Return [x, y] of the center of cell containing provided text 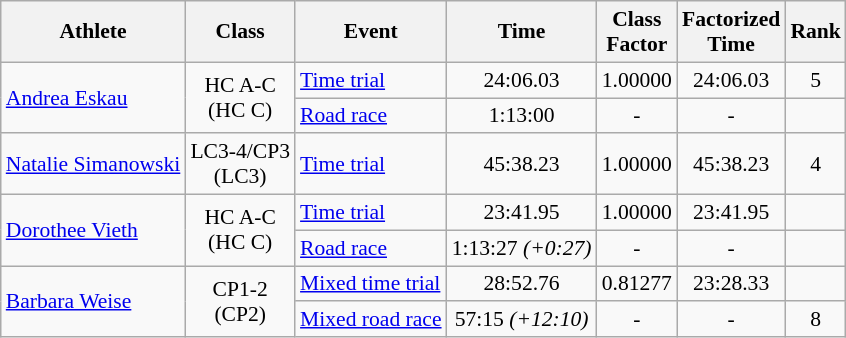
Class [240, 32]
Mixed time trial [371, 284]
23:28.33 [731, 284]
Rank [816, 32]
FactorizedTime [731, 32]
1:13:00 [522, 116]
5 [816, 80]
Barbara Weise [94, 302]
8 [816, 320]
LC3-4/CP3(LC3) [240, 164]
Natalie Simanowski [94, 164]
0.81277 [637, 284]
Dorothee Vieth [94, 230]
Andrea Eskau [94, 98]
1:13:27 (+0:27) [522, 248]
Time [522, 32]
Event [371, 32]
Athlete [94, 32]
28:52.76 [522, 284]
4 [816, 164]
Mixed road race [371, 320]
57:15 (+12:10) [522, 320]
CP1-2(CP2) [240, 302]
ClassFactor [637, 32]
